Detect which cell encompasses the target text, then output its (x, y) center coordinate. 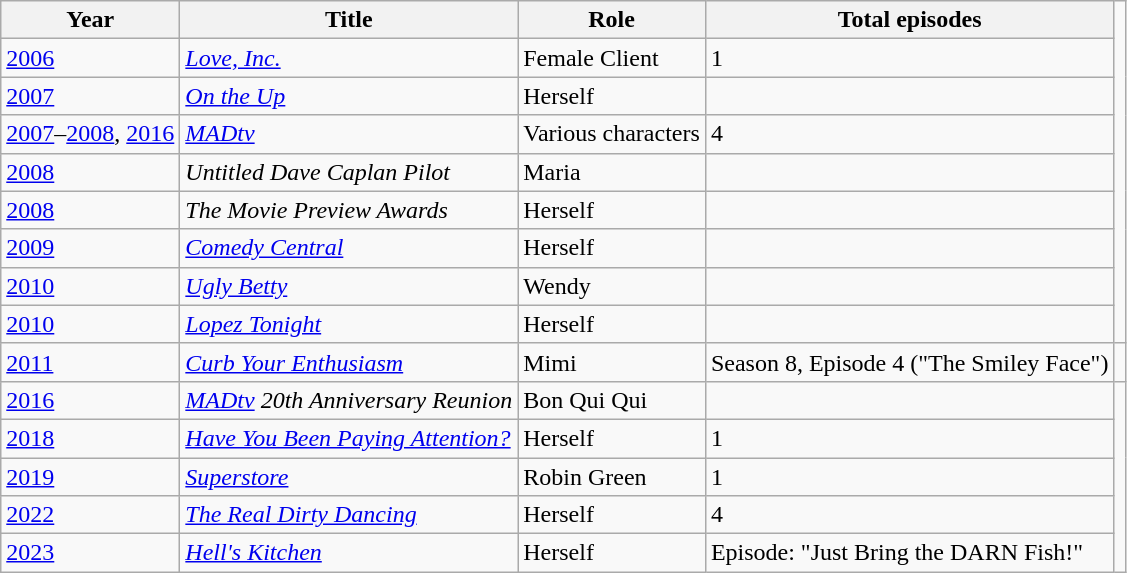
Season 8, Episode 4 ("The Smiley Face") (910, 362)
Superstore (349, 477)
Female Client (612, 58)
2019 (90, 477)
Comedy Central (349, 248)
Wendy (612, 286)
The Movie Preview Awards (349, 210)
2007 (90, 96)
Bon Qui Qui (612, 400)
Role (612, 20)
Ugly Betty (349, 286)
2011 (90, 362)
2007–2008, 2016 (90, 134)
Untitled Dave Caplan Pilot (349, 172)
2009 (90, 248)
2018 (90, 438)
MADtv (349, 134)
Have You Been Paying Attention? (349, 438)
Lopez Tonight (349, 324)
Hell's Kitchen (349, 553)
The Real Dirty Dancing (349, 515)
Maria (612, 172)
Total episodes (910, 20)
Mimi (612, 362)
2016 (90, 400)
Various characters (612, 134)
2023 (90, 553)
2006 (90, 58)
Episode: "Just Bring the DARN Fish!" (910, 553)
On the Up (349, 96)
Title (349, 20)
Love, Inc. (349, 58)
MADtv 20th Anniversary Reunion (349, 400)
Curb Your Enthusiasm (349, 362)
2022 (90, 515)
Robin Green (612, 477)
Year (90, 20)
